Detect which cell encompasses the target text, then output its (X, Y) center coordinate. 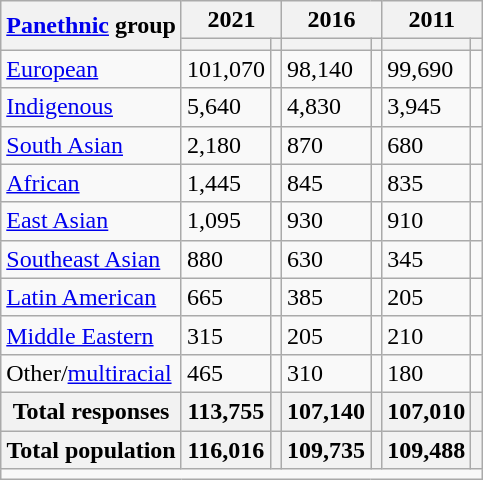
107,010 (426, 411)
Middle Eastern (92, 335)
Total population (92, 449)
345 (426, 259)
665 (226, 297)
Total responses (92, 411)
African (92, 183)
880 (226, 259)
930 (326, 221)
Other/multiracial (92, 373)
1,095 (226, 221)
Indigenous (92, 107)
109,488 (426, 449)
116,016 (226, 449)
2016 (332, 20)
835 (426, 183)
2021 (231, 20)
Southeast Asian (92, 259)
845 (326, 183)
Panethnic group (92, 26)
630 (326, 259)
113,755 (226, 411)
107,140 (326, 411)
180 (426, 373)
Latin American (92, 297)
1,445 (226, 183)
European (92, 69)
101,070 (226, 69)
5,640 (226, 107)
99,690 (426, 69)
465 (226, 373)
2011 (432, 20)
385 (326, 297)
2,180 (226, 145)
310 (326, 373)
98,140 (326, 69)
South Asian (92, 145)
109,735 (326, 449)
210 (426, 335)
870 (326, 145)
4,830 (326, 107)
910 (426, 221)
3,945 (426, 107)
315 (226, 335)
680 (426, 145)
East Asian (92, 221)
